Output the [X, Y] coordinate of the center of the cell containing the given text.  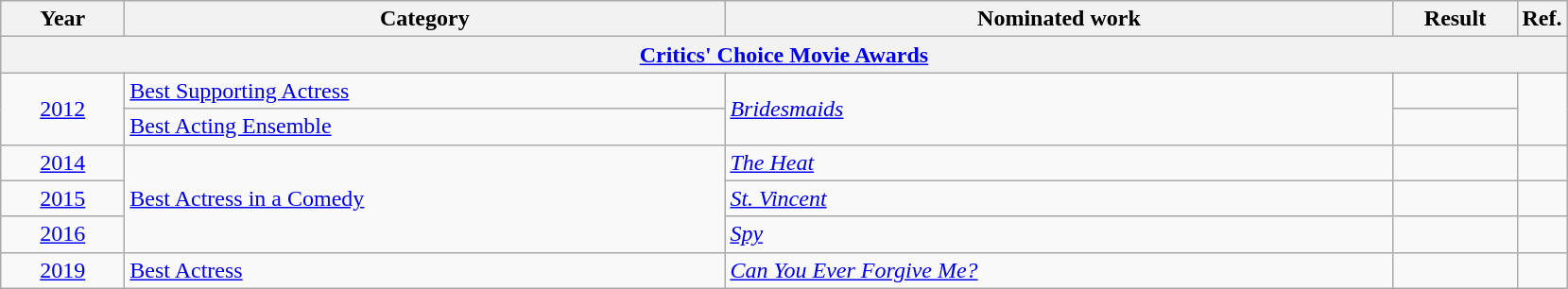
Spy [1059, 234]
2019 [62, 270]
2016 [62, 234]
Category [425, 19]
Best Actress [425, 270]
Can You Ever Forgive Me? [1059, 270]
Bridesmaids [1059, 109]
Year [62, 19]
Nominated work [1059, 19]
Best Acting Ensemble [425, 127]
Best Actress in a Comedy [425, 198]
Critics' Choice Movie Awards [784, 55]
2012 [62, 109]
St. Vincent [1059, 198]
2015 [62, 198]
Result [1456, 19]
Best Supporting Actress [425, 91]
2014 [62, 162]
The Heat [1059, 162]
Ref. [1542, 19]
